Extract the (x, y) coordinate from the center of the cell holding the provided text.  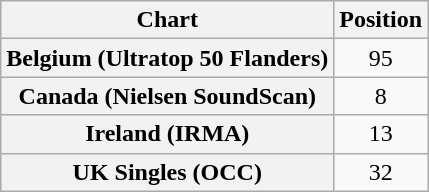
Chart (168, 20)
Canada (Nielsen SoundScan) (168, 96)
13 (381, 134)
32 (381, 172)
Position (381, 20)
95 (381, 58)
UK Singles (OCC) (168, 172)
Ireland (IRMA) (168, 134)
Belgium (Ultratop 50 Flanders) (168, 58)
8 (381, 96)
